From the cell containing the given text, extract its center point as (X, Y) coordinate. 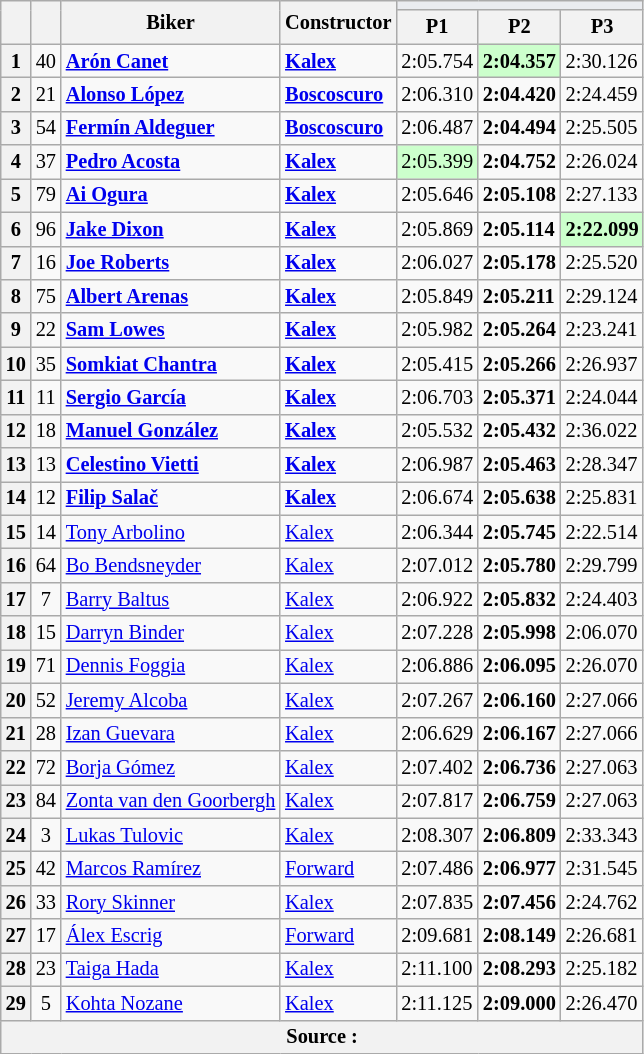
2:08.149 (520, 936)
2:23.241 (602, 330)
2:07.835 (437, 902)
2:05.266 (520, 364)
2:30.126 (602, 61)
2:04.357 (520, 61)
2:25.505 (602, 128)
2:09.681 (437, 936)
2:05.754 (437, 61)
2:31.545 (602, 868)
2:06.310 (437, 94)
72 (46, 767)
52 (46, 700)
2:06.487 (437, 128)
Zonta van den Goorbergh (170, 801)
Fermín Aldeguer (170, 128)
96 (46, 229)
2:04.752 (520, 162)
2:07.817 (437, 801)
2:06.344 (437, 532)
Izan Guevara (170, 734)
2:05.745 (520, 532)
2:05.178 (520, 263)
2:05.869 (437, 229)
2 (16, 94)
42 (46, 868)
2:06.160 (520, 700)
Lukas Tulovic (170, 835)
2:36.022 (602, 431)
P1 (437, 27)
2:26.681 (602, 936)
Sam Lowes (170, 330)
2:07.228 (437, 633)
2:06.027 (437, 263)
2:25.520 (602, 263)
2:06.736 (520, 767)
2:04.494 (520, 128)
2:06.167 (520, 734)
2:06.674 (437, 498)
Dennis Foggia (170, 666)
2:22.514 (602, 532)
2:07.012 (437, 565)
29 (16, 1003)
2:06.703 (437, 397)
Arón Canet (170, 61)
2:05.832 (520, 599)
2:05.532 (437, 431)
2:07.267 (437, 700)
Marcos Ramírez (170, 868)
Celestino Vietti (170, 465)
Borja Gómez (170, 767)
Sergio García (170, 397)
2:06.977 (520, 868)
Manuel González (170, 431)
2:26.024 (602, 162)
75 (46, 296)
2:27.133 (602, 195)
2:26.470 (602, 1003)
2:05.463 (520, 465)
2:24.403 (602, 599)
1 (16, 61)
Taiga Hada (170, 969)
33 (46, 902)
26 (16, 902)
Rory Skinner (170, 902)
Ai Ogura (170, 195)
2:05.849 (437, 296)
2:05.638 (520, 498)
2:25.831 (602, 498)
40 (46, 61)
2:05.211 (520, 296)
2:07.456 (520, 902)
2:26.070 (602, 666)
2:05.780 (520, 565)
2:05.982 (437, 330)
6 (16, 229)
P2 (520, 27)
Jeremy Alcoba (170, 700)
2:04.420 (520, 94)
2:11.100 (437, 969)
9 (16, 330)
2:05.114 (520, 229)
Pedro Acosta (170, 162)
71 (46, 666)
2:05.108 (520, 195)
Albert Arenas (170, 296)
P3 (602, 27)
2:33.343 (602, 835)
2:26.937 (602, 364)
24 (16, 835)
2:06.070 (602, 633)
2:24.762 (602, 902)
Kohta Nozane (170, 1003)
4 (16, 162)
2:05.998 (520, 633)
Somkiat Chantra (170, 364)
2:06.809 (520, 835)
64 (46, 565)
8 (16, 296)
2:08.307 (437, 835)
2:11.125 (437, 1003)
79 (46, 195)
2:05.371 (520, 397)
2:06.759 (520, 801)
Alonso López (170, 94)
2:07.402 (437, 767)
Filip Salač (170, 498)
Biker (170, 22)
2:05.432 (520, 431)
2:05.646 (437, 195)
Tony Arbolino (170, 532)
37 (46, 162)
2:24.459 (602, 94)
2:08.293 (520, 969)
2:25.182 (602, 969)
84 (46, 801)
54 (46, 128)
10 (16, 364)
Bo Bendsneyder (170, 565)
2:06.629 (437, 734)
2:07.486 (437, 868)
2:22.099 (602, 229)
Constructor (338, 22)
25 (16, 868)
2:06.922 (437, 599)
19 (16, 666)
2:05.399 (437, 162)
2:28.347 (602, 465)
Darryn Binder (170, 633)
2:09.000 (520, 1003)
Jake Dixon (170, 229)
2:06.095 (520, 666)
2:06.987 (437, 465)
Álex Escrig (170, 936)
Source : (322, 1037)
2:24.044 (602, 397)
2:29.124 (602, 296)
2:05.264 (520, 330)
20 (16, 700)
2:06.886 (437, 666)
35 (46, 364)
2:05.415 (437, 364)
2:29.799 (602, 565)
Barry Baltus (170, 599)
Joe Roberts (170, 263)
27 (16, 936)
